Return [X, Y] of the center of cell containing provided text 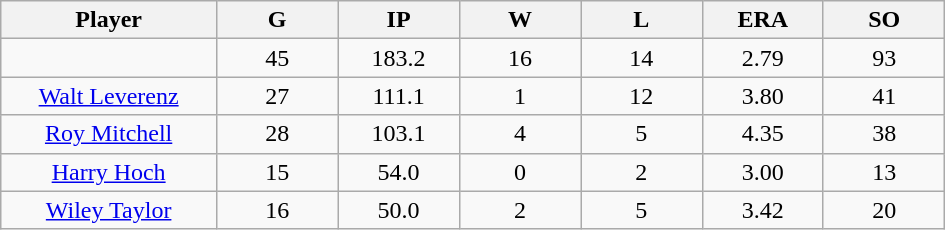
93 [884, 58]
1 [520, 96]
50.0 [398, 210]
111.1 [398, 96]
Walt Leverenz [109, 96]
3.42 [762, 210]
4.35 [762, 134]
IP [398, 20]
14 [642, 58]
4 [520, 134]
3.80 [762, 96]
12 [642, 96]
Roy Mitchell [109, 134]
SO [884, 20]
28 [278, 134]
41 [884, 96]
G [278, 20]
ERA [762, 20]
0 [520, 172]
183.2 [398, 58]
Wiley Taylor [109, 210]
2.79 [762, 58]
20 [884, 210]
13 [884, 172]
W [520, 20]
103.1 [398, 134]
Harry Hoch [109, 172]
L [642, 20]
27 [278, 96]
38 [884, 134]
45 [278, 58]
15 [278, 172]
54.0 [398, 172]
3.00 [762, 172]
Player [109, 20]
